Scan for the cell matching the given text and deliver its [x, y] coordinate at center. 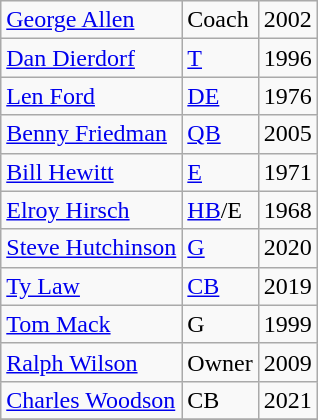
DE [220, 96]
Owner [220, 362]
E [220, 172]
2002 [288, 20]
2020 [288, 248]
Dan Dierdorf [92, 58]
1976 [288, 96]
2009 [288, 362]
Ralph Wilson [92, 362]
1971 [288, 172]
2021 [288, 400]
Bill Hewitt [92, 172]
1999 [288, 324]
George Allen [92, 20]
Elroy Hirsch [92, 210]
Charles Woodson [92, 400]
1968 [288, 210]
Ty Law [92, 286]
Tom Mack [92, 324]
Len Ford [92, 96]
T [220, 58]
QB [220, 134]
2005 [288, 134]
Benny Friedman [92, 134]
HB/E [220, 210]
Coach [220, 20]
1996 [288, 58]
2019 [288, 286]
Steve Hutchinson [92, 248]
